Scan for the cell matching the given text and deliver its [X, Y] coordinate at center. 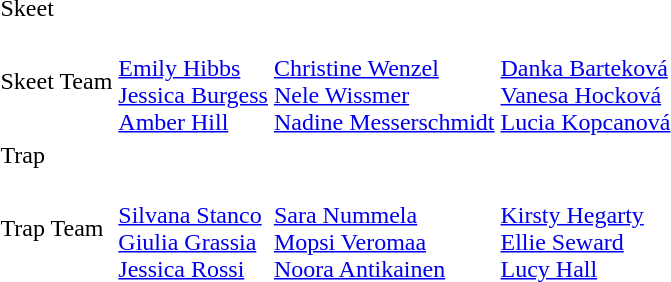
Emily HibbsJessica BurgessAmber Hill [194, 82]
Christine WenzelNele WissmerNadine Messerschmidt [384, 82]
